Output the [X, Y] coordinate of the center of the cell containing the given text.  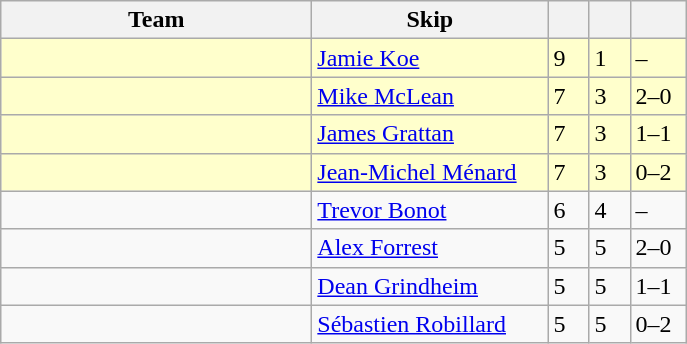
Trevor Bonot [430, 210]
Jamie Koe [430, 58]
Team [156, 20]
4 [610, 210]
Dean Grindheim [430, 286]
1 [610, 58]
Skip [430, 20]
6 [568, 210]
Sébastien Robillard [430, 324]
Jean-Michel Ménard [430, 172]
James Grattan [430, 134]
Mike McLean [430, 96]
Alex Forrest [430, 248]
9 [568, 58]
